Return the (X, Y) coordinate for the center point of the cell that contains the specified text.  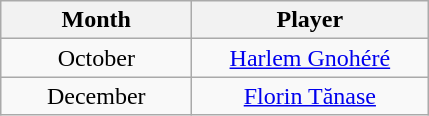
Florin Tănase (310, 96)
October (96, 58)
December (96, 96)
Harlem Gnohéré (310, 58)
Month (96, 20)
Player (310, 20)
